Extract the [X, Y] coordinate from the center of the cell holding the provided text.  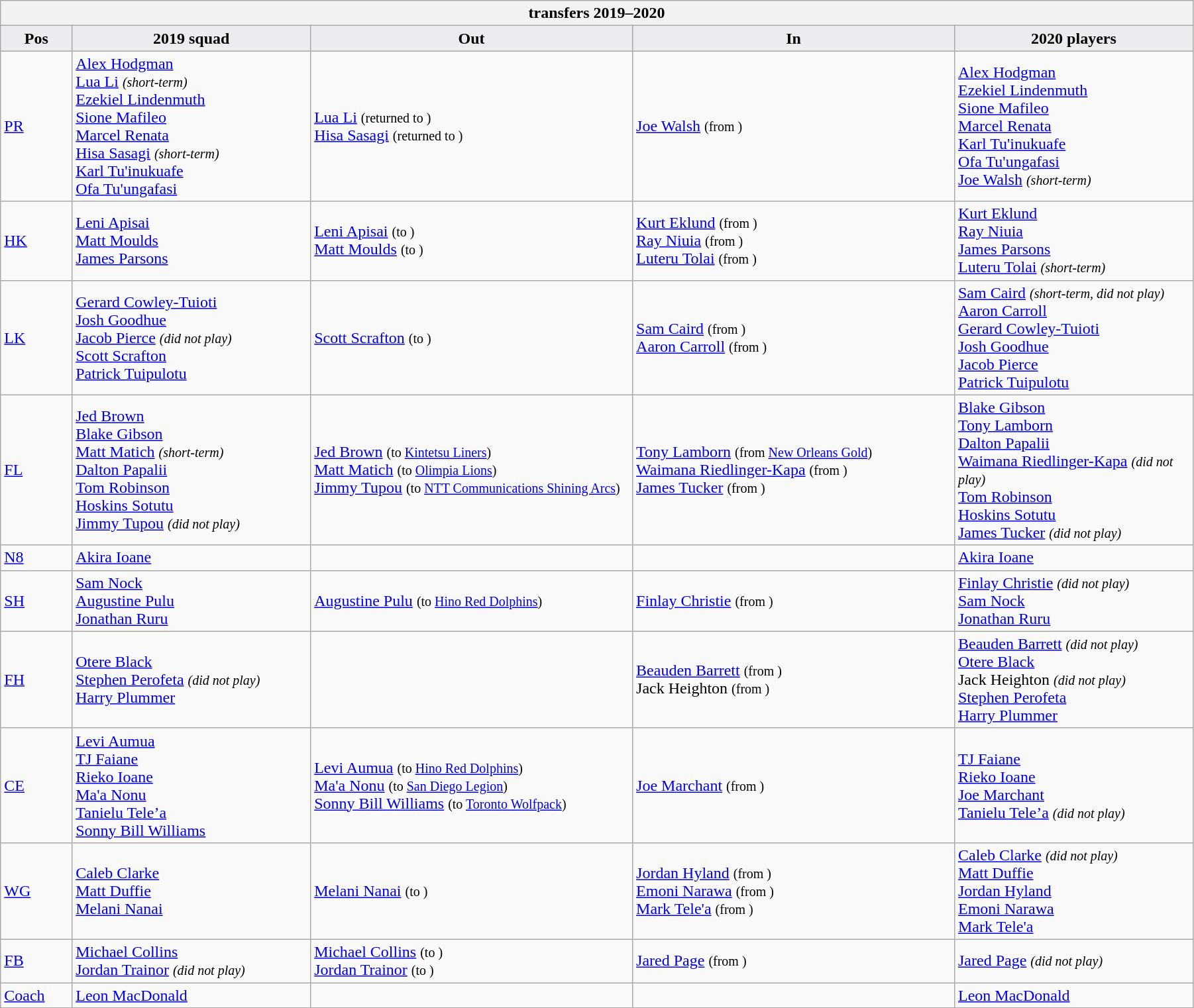
Kurt Eklund Ray Niuia James Parsons Luteru Tolai (short-term) [1073, 241]
Jordan Hyland (from ) Emoni Narawa (from ) Mark Tele'a (from ) [794, 891]
Alex Hodgman Lua Li (short-term) Ezekiel Lindenmuth Sione Mafileo Marcel Renata Hisa Sasagi (short-term) Karl Tu'inukuafe Ofa Tu'ungafasi [191, 126]
Leni Apisai (to ) Matt Moulds (to ) [472, 241]
HK [36, 241]
Michael Collins Jordan Trainor (did not play) [191, 960]
Pos [36, 38]
2019 squad [191, 38]
Jed Brown (to Kintetsu Liners) Matt Matich (to Olimpia Lions) Jimmy Tupou (to NTT Communications Shining Arcs) [472, 470]
Joe Walsh (from ) [794, 126]
Jed Brown Blake Gibson Matt Matich (short-term) Dalton Papalii Tom Robinson Hoskins Sotutu Jimmy Tupou (did not play) [191, 470]
Caleb Clarke Matt Duffie Melani Nanai [191, 891]
Gerard Cowley-Tuioti Josh Goodhue Jacob Pierce (did not play) Scott Scrafton Patrick Tuipulotu [191, 338]
In [794, 38]
Scott Scrafton (to ) [472, 338]
Tony Lamborn (from New Orleans Gold) Waimana Riedlinger-Kapa (from ) James Tucker (from ) [794, 470]
Jared Page (did not play) [1073, 960]
FL [36, 470]
Beauden Barrett (did not play) Otere Black Jack Heighton (did not play) Stephen Perofeta Harry Plummer [1073, 680]
Blake Gibson Tony Lamborn Dalton Papalii Waimana Riedlinger-Kapa (did not play) Tom Robinson Hoskins Sotutu James Tucker (did not play) [1073, 470]
N8 [36, 558]
Lua Li (returned to ) Hisa Sasagi (returned to ) [472, 126]
FH [36, 680]
Kurt Eklund (from ) Ray Niuia (from ) Luteru Tolai (from ) [794, 241]
Augustine Pulu (to Hino Red Dolphins) [472, 601]
CE [36, 785]
FB [36, 960]
Coach [36, 995]
Beauden Barrett (from ) Jack Heighton (from ) [794, 680]
WG [36, 891]
Joe Marchant (from ) [794, 785]
Levi Aumua TJ Faiane Rieko Ioane Ma'a Nonu Tanielu Tele’a Sonny Bill Williams [191, 785]
LK [36, 338]
2020 players [1073, 38]
Sam Nock Augustine Pulu Jonathan Ruru [191, 601]
transfers 2019–2020 [597, 13]
Jared Page (from ) [794, 960]
Out [472, 38]
Caleb Clarke (did not play) Matt Duffie Jordan Hyland Emoni Narawa Mark Tele'a [1073, 891]
Leni Apisai Matt Moulds James Parsons [191, 241]
Melani Nanai (to ) [472, 891]
Sam Caird (from ) Aaron Carroll (from ) [794, 338]
PR [36, 126]
Sam Caird (short-term, did not play) Aaron Carroll Gerard Cowley-Tuioti Josh Goodhue Jacob Pierce Patrick Tuipulotu [1073, 338]
Alex Hodgman Ezekiel Lindenmuth Sione Mafileo Marcel Renata Karl Tu'inukuafe Ofa Tu'ungafasi Joe Walsh (short-term) [1073, 126]
TJ Faiane Rieko Ioane Joe Marchant Tanielu Tele’a (did not play) [1073, 785]
Finlay Christie (from ) [794, 601]
Levi Aumua (to Hino Red Dolphins) Ma'a Nonu (to San Diego Legion) Sonny Bill Williams (to Toronto Wolfpack) [472, 785]
SH [36, 601]
Michael Collins (to ) Jordan Trainor (to ) [472, 960]
Finlay Christie (did not play) Sam Nock Jonathan Ruru [1073, 601]
Otere Black Stephen Perofeta (did not play) Harry Plummer [191, 680]
